Search for the cell housing the specified text and yield its (x, y) center coordinate. 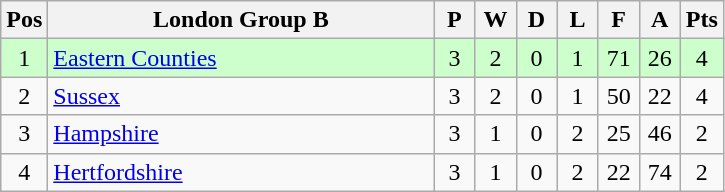
Eastern Counties (241, 58)
Pts (702, 20)
71 (618, 58)
P (454, 20)
London Group B (241, 20)
74 (660, 172)
26 (660, 58)
Hampshire (241, 134)
Pos (24, 20)
A (660, 20)
Sussex (241, 96)
D (536, 20)
F (618, 20)
W (496, 20)
50 (618, 96)
L (578, 20)
46 (660, 134)
Hertfordshire (241, 172)
25 (618, 134)
